Output the (X, Y) coordinate of the center of the cell containing the given text.  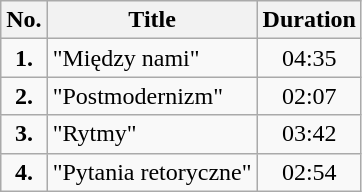
"Pytania retoryczne" (152, 172)
4. (24, 172)
3. (24, 134)
Duration (309, 20)
2. (24, 96)
02:07 (309, 96)
"Między nami" (152, 58)
03:42 (309, 134)
"Postmodernizm" (152, 96)
02:54 (309, 172)
Title (152, 20)
04:35 (309, 58)
"Rytmy" (152, 134)
1. (24, 58)
No. (24, 20)
